Determine the (x, y) coordinate at the center of the cell enclosing the given text.  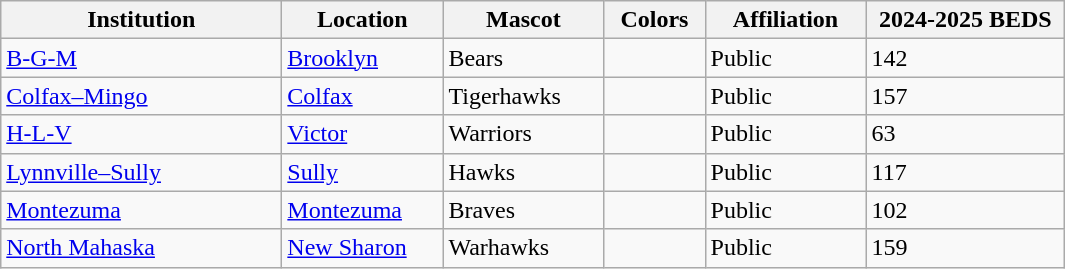
Victor (362, 134)
63 (966, 134)
Brooklyn (362, 58)
Institution (142, 20)
Warhawks (524, 248)
H-L-V (142, 134)
142 (966, 58)
Colors (654, 20)
Warriors (524, 134)
New Sharon (362, 248)
Hawks (524, 172)
Braves (524, 210)
102 (966, 210)
B-G-M (142, 58)
Tigerhawks (524, 96)
North Mahaska (142, 248)
Colfax (362, 96)
117 (966, 172)
Bears (524, 58)
Lynnville–Sully (142, 172)
Affiliation (786, 20)
157 (966, 96)
Mascot (524, 20)
2024-2025 BEDS (966, 20)
Colfax–Mingo (142, 96)
159 (966, 248)
Sully (362, 172)
Location (362, 20)
